From the cell containing the given text, extract its center point as [x, y] coordinate. 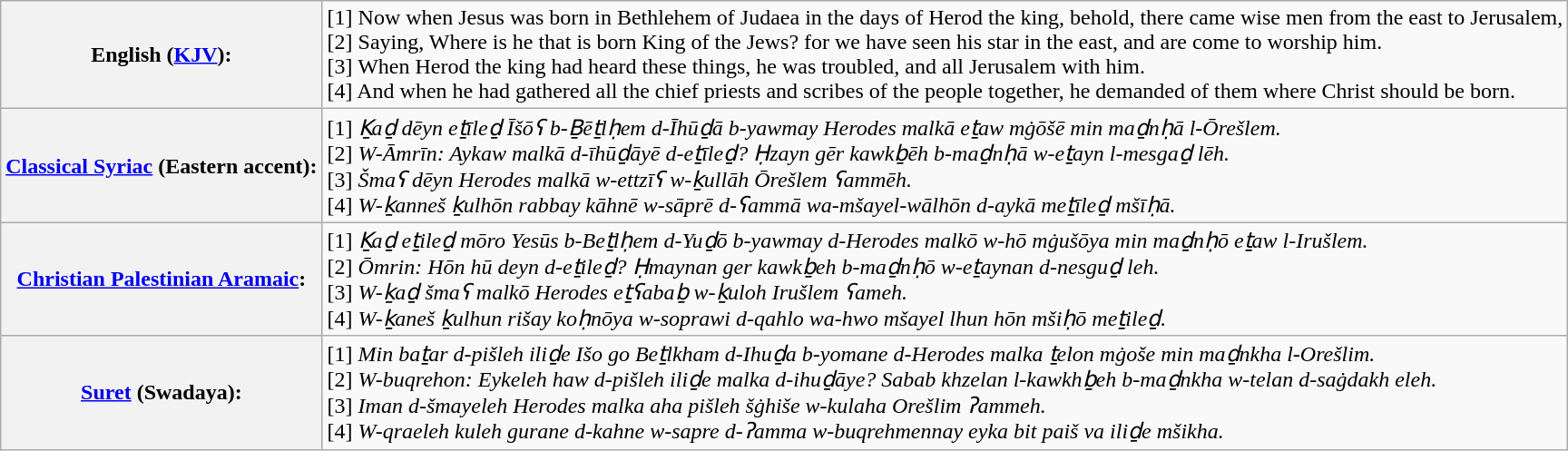
English (KJV): [162, 54]
Christian Palestinian Aramaic: [162, 279]
Suret (Swadaya): [162, 392]
Classical Syriac (Eastern accent): [162, 165]
